Detect which cell encompasses the target text, then output its [X, Y] center coordinate. 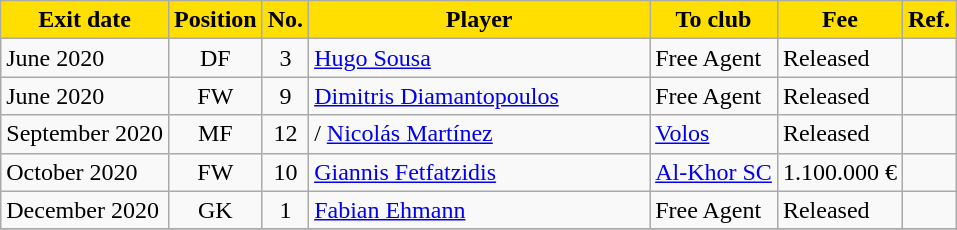
Fabian Ehmann [480, 210]
Volos [714, 134]
Player [480, 20]
/ Nicolás Martínez [480, 134]
No. [285, 20]
Giannis Fetfatzidis [480, 172]
Hugo Sousa [480, 58]
GK [215, 210]
MF [215, 134]
1.100.000 € [840, 172]
Exit date [85, 20]
Al-Khor SC [714, 172]
1 [285, 210]
Position [215, 20]
Dimitris Diamantopoulos [480, 96]
10 [285, 172]
DF [215, 58]
October 2020 [85, 172]
9 [285, 96]
Fee [840, 20]
September 2020 [85, 134]
12 [285, 134]
December 2020 [85, 210]
Ref. [928, 20]
3 [285, 58]
To club [714, 20]
